Scan for the cell matching the given text and deliver its (X, Y) coordinate at center. 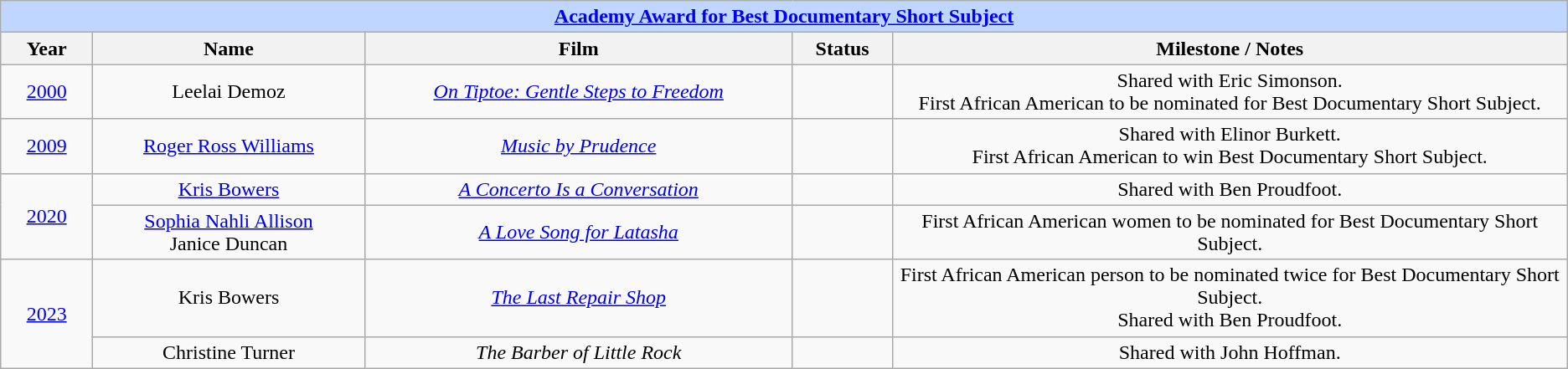
Name (230, 49)
The Last Repair Shop (578, 298)
First African American person to be nominated twice for Best Documentary Short Subject.Shared with Ben Proudfoot. (1230, 298)
Roger Ross Williams (230, 146)
Shared with Eric Simonson.First African American to be nominated for Best Documentary Short Subject. (1230, 92)
Music by Prudence (578, 146)
Year (47, 49)
First African American women to be nominated for Best Documentary Short Subject. (1230, 233)
A Concerto Is a Conversation (578, 189)
Milestone / Notes (1230, 49)
2000 (47, 92)
Film (578, 49)
Shared with Ben Proudfoot. (1230, 189)
Shared with John Hoffman. (1230, 352)
A Love Song for Latasha (578, 233)
Shared with Elinor Burkett.First African American to win Best Documentary Short Subject. (1230, 146)
Christine Turner (230, 352)
Status (843, 49)
The Barber of Little Rock (578, 352)
2009 (47, 146)
2020 (47, 216)
2023 (47, 314)
Academy Award for Best Documentary Short Subject (784, 17)
Sophia Nahli AllisonJanice Duncan (230, 233)
On Tiptoe: Gentle Steps to Freedom (578, 92)
Leelai Demoz (230, 92)
